From the cell containing the given text, extract its center point as (x, y) coordinate. 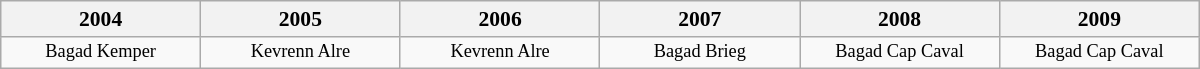
2007 (700, 19)
Bagad Kemper (101, 52)
2009 (1099, 19)
2005 (300, 19)
Bagad Brieg (700, 52)
2006 (500, 19)
2008 (900, 19)
2004 (101, 19)
